Return the [X, Y] coordinate for the center point of the cell that contains the specified text.  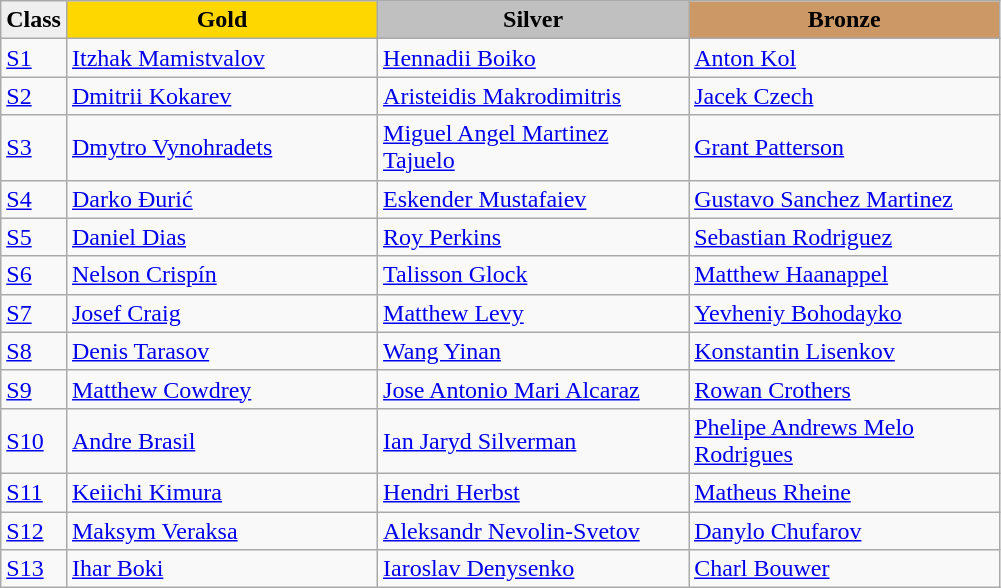
S8 [34, 351]
S1 [34, 58]
S2 [34, 96]
Jacek Czech [844, 96]
Wang Yinan [534, 351]
Jose Antonio Mari Alcaraz [534, 389]
Dmitrii Kokarev [222, 96]
S6 [34, 275]
Itzhak Mamistvalov [222, 58]
Sebastian Rodriguez [844, 237]
Class [34, 20]
Andre Brasil [222, 440]
Hendri Herbst [534, 492]
Danylo Chufarov [844, 531]
S10 [34, 440]
Iaroslav Denysenko [534, 569]
S5 [34, 237]
Aristeidis Makrodimitris [534, 96]
Yevheniy Bohodayko [844, 313]
Miguel Angel Martinez Tajuelo [534, 148]
Hennadii Boiko [534, 58]
Charl Bouwer [844, 569]
Maksym Veraksa [222, 531]
Dmytro Vynohradets [222, 148]
Ihar Boki [222, 569]
S7 [34, 313]
Josef Craig [222, 313]
Konstantin Lisenkov [844, 351]
S11 [34, 492]
Grant Patterson [844, 148]
Matthew Cowdrey [222, 389]
Aleksandr Nevolin-Svetov [534, 531]
Rowan Crothers [844, 389]
Roy Perkins [534, 237]
Talisson Glock [534, 275]
Anton Kol [844, 58]
Silver [534, 20]
Gold [222, 20]
S3 [34, 148]
S12 [34, 531]
Phelipe Andrews Melo Rodrigues [844, 440]
Daniel Dias [222, 237]
Nelson Crispín [222, 275]
Ian Jaryd Silverman [534, 440]
Bronze [844, 20]
Darko Đurić [222, 199]
Gustavo Sanchez Martinez [844, 199]
Matthew Levy [534, 313]
S4 [34, 199]
S9 [34, 389]
Keiichi Kimura [222, 492]
Matthew Haanappel [844, 275]
Eskender Mustafaiev [534, 199]
S13 [34, 569]
Matheus Rheine [844, 492]
Denis Tarasov [222, 351]
